Search for the cell housing the specified text and yield its [X, Y] center coordinate. 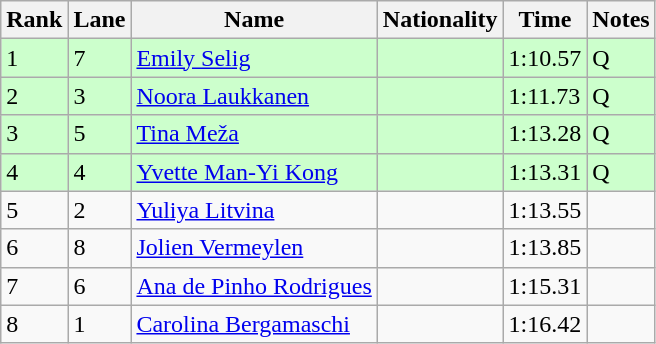
Yvette Man-Yi Kong [254, 172]
Lane [100, 20]
1:13.85 [545, 248]
1:13.28 [545, 134]
Name [254, 20]
Tina Meža [254, 134]
Ana de Pinho Rodrigues [254, 286]
Yuliya Litvina [254, 210]
1:13.31 [545, 172]
Emily Selig [254, 58]
Notes [621, 20]
Rank [34, 20]
1:11.73 [545, 96]
Jolien Vermeylen [254, 248]
1:13.55 [545, 210]
1:10.57 [545, 58]
1:16.42 [545, 324]
Carolina Bergamaschi [254, 324]
Time [545, 20]
Noora Laukkanen [254, 96]
Nationality [440, 20]
1:15.31 [545, 286]
